Return [x, y] of the center of cell containing provided text 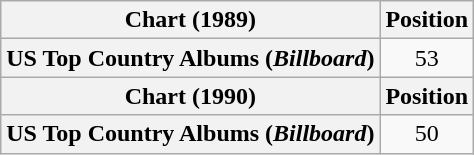
53 [427, 58]
50 [427, 134]
Chart (1989) [190, 20]
Chart (1990) [190, 96]
